Identify which cell holds the provided text, then report its (X, Y) central coordinate. 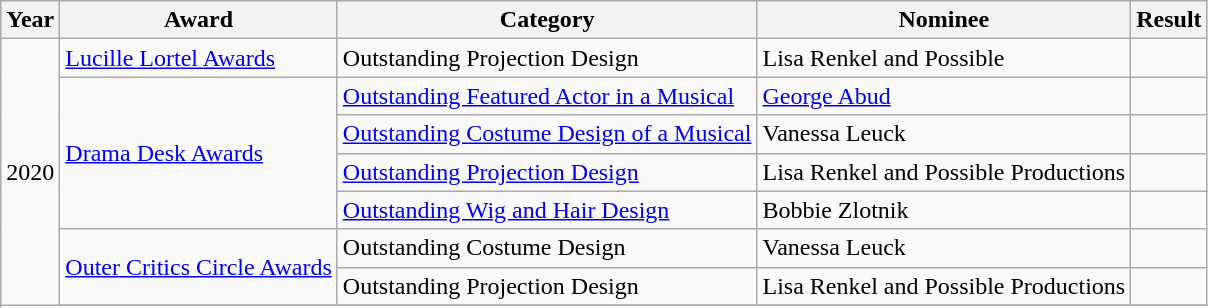
Outstanding Costume Design of a Musical (547, 134)
2020 (30, 172)
Nominee (944, 20)
Result (1169, 20)
Year (30, 20)
Outstanding Featured Actor in a Musical (547, 96)
Category (547, 20)
Award (198, 20)
Bobbie Zlotnik (944, 210)
Drama Desk Awards (198, 153)
Outer Critics Circle Awards (198, 267)
Lisa Renkel and Possible (944, 58)
Outstanding Costume Design (547, 248)
George Abud (944, 96)
Outstanding Wig and Hair Design (547, 210)
Lucille Lortel Awards (198, 58)
